Pinpoint the cell where the given text exists, returning its (X, Y) midpoint coordinate. 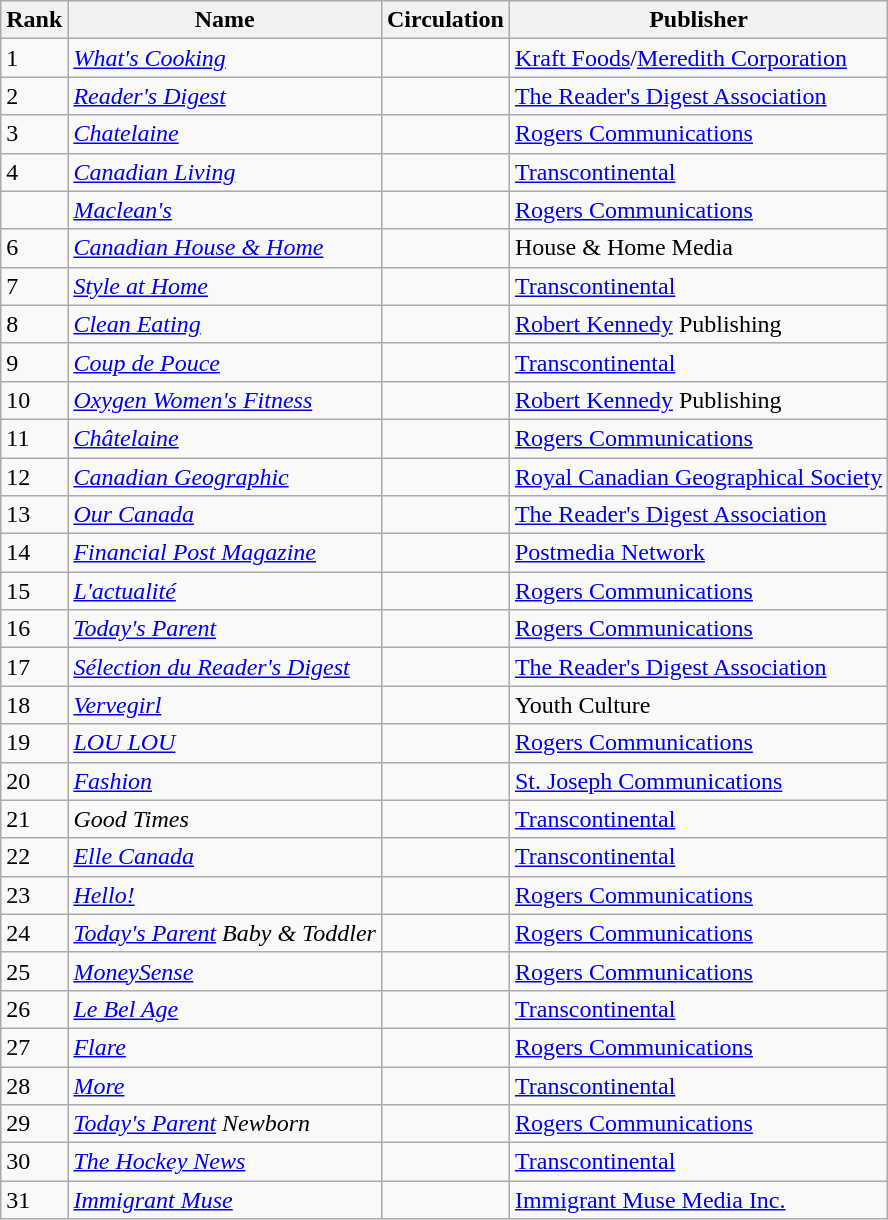
Circulation (445, 20)
Coup de Pouce (225, 362)
Chatelaine (225, 134)
LOU LOU (225, 743)
16 (34, 629)
Canadian Living (225, 172)
The Hockey News (225, 1162)
21 (34, 819)
Elle Canada (225, 857)
Reader's Digest (225, 96)
12 (34, 477)
Royal Canadian Geographical Society (698, 477)
10 (34, 400)
Clean Eating (225, 324)
30 (34, 1162)
8 (34, 324)
Style at Home (225, 286)
14 (34, 553)
Oxygen Women's Fitness (225, 400)
7 (34, 286)
What's Cooking (225, 58)
Fashion (225, 781)
4 (34, 172)
18 (34, 705)
Canadian Geographic (225, 477)
St. Joseph Communications (698, 781)
31 (34, 1200)
1 (34, 58)
Sélection du Reader's Digest (225, 667)
Châtelaine (225, 438)
25 (34, 971)
22 (34, 857)
15 (34, 591)
20 (34, 781)
Today's Parent Baby & Toddler (225, 933)
Le Bel Age (225, 1009)
3 (34, 134)
Immigrant Muse (225, 1200)
Today's Parent (225, 629)
19 (34, 743)
29 (34, 1124)
24 (34, 933)
Rank (34, 20)
Name (225, 20)
11 (34, 438)
Youth Culture (698, 705)
Immigrant Muse Media Inc. (698, 1200)
Flare (225, 1047)
Good Times (225, 819)
Postmedia Network (698, 553)
L'actualité (225, 591)
23 (34, 895)
Kraft Foods/Meredith Corporation (698, 58)
17 (34, 667)
Our Canada (225, 515)
MoneySense (225, 971)
6 (34, 248)
Financial Post Magazine (225, 553)
Hello! (225, 895)
House & Home Media (698, 248)
28 (34, 1085)
26 (34, 1009)
9 (34, 362)
13 (34, 515)
More (225, 1085)
Publisher (698, 20)
2 (34, 96)
27 (34, 1047)
Today's Parent Newborn (225, 1124)
Maclean's (225, 210)
Vervegirl (225, 705)
Canadian House & Home (225, 248)
